Detect which cell encompasses the target text, then output its (X, Y) center coordinate. 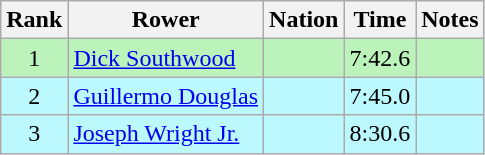
Notes (450, 20)
Rank (34, 20)
1 (34, 58)
Dick Southwood (166, 58)
8:30.6 (380, 134)
3 (34, 134)
Rower (166, 20)
Joseph Wright Jr. (166, 134)
2 (34, 96)
Guillermo Douglas (166, 96)
Nation (304, 20)
Time (380, 20)
7:45.0 (380, 96)
7:42.6 (380, 58)
